For the text-containing cell, return its midpoint in (x, y) coordinate format. 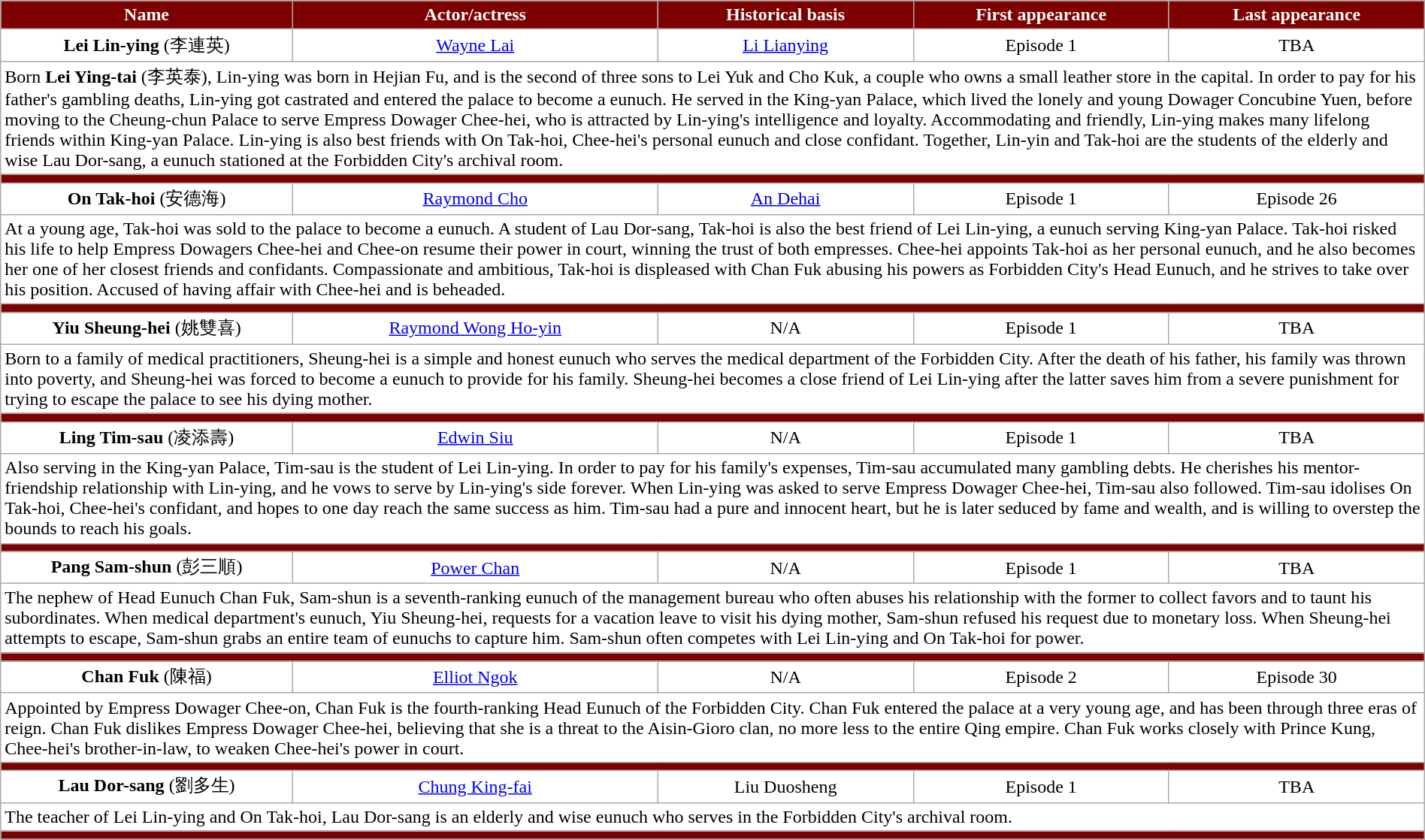
The teacher of Lei Lin-ying and On Tak-hoi, Lau Dor-sang is an elderly and wise eunuch who serves in the Forbidden City's archival room. (712, 817)
Historical basis (785, 15)
Lau Dor-sang (劉多生) (147, 786)
Li Lianying (785, 45)
Chung King-fai (475, 786)
Yiu Sheung-hei (姚雙喜) (147, 329)
Chan Fuk (陳福) (147, 678)
Last appearance (1296, 15)
Raymond Wong Ho-yin (475, 329)
On Tak-hoi (安德海) (147, 198)
Actor/actress (475, 15)
Edwin Siu (475, 437)
First appearance (1041, 15)
Lei Lin-ying (李連英) (147, 45)
Episode 2 (1041, 678)
Power Chan (475, 568)
Episode 26 (1296, 198)
Pang Sam-shun (彭三順) (147, 568)
Ling Tim-sau (凌添壽) (147, 437)
Episode 30 (1296, 678)
Liu Duosheng (785, 786)
Raymond Cho (475, 198)
An Dehai (785, 198)
Name (147, 15)
Wayne Lai (475, 45)
Elliot Ngok (475, 678)
